Extract the (x, y) coordinate from the center of the cell holding the provided text.  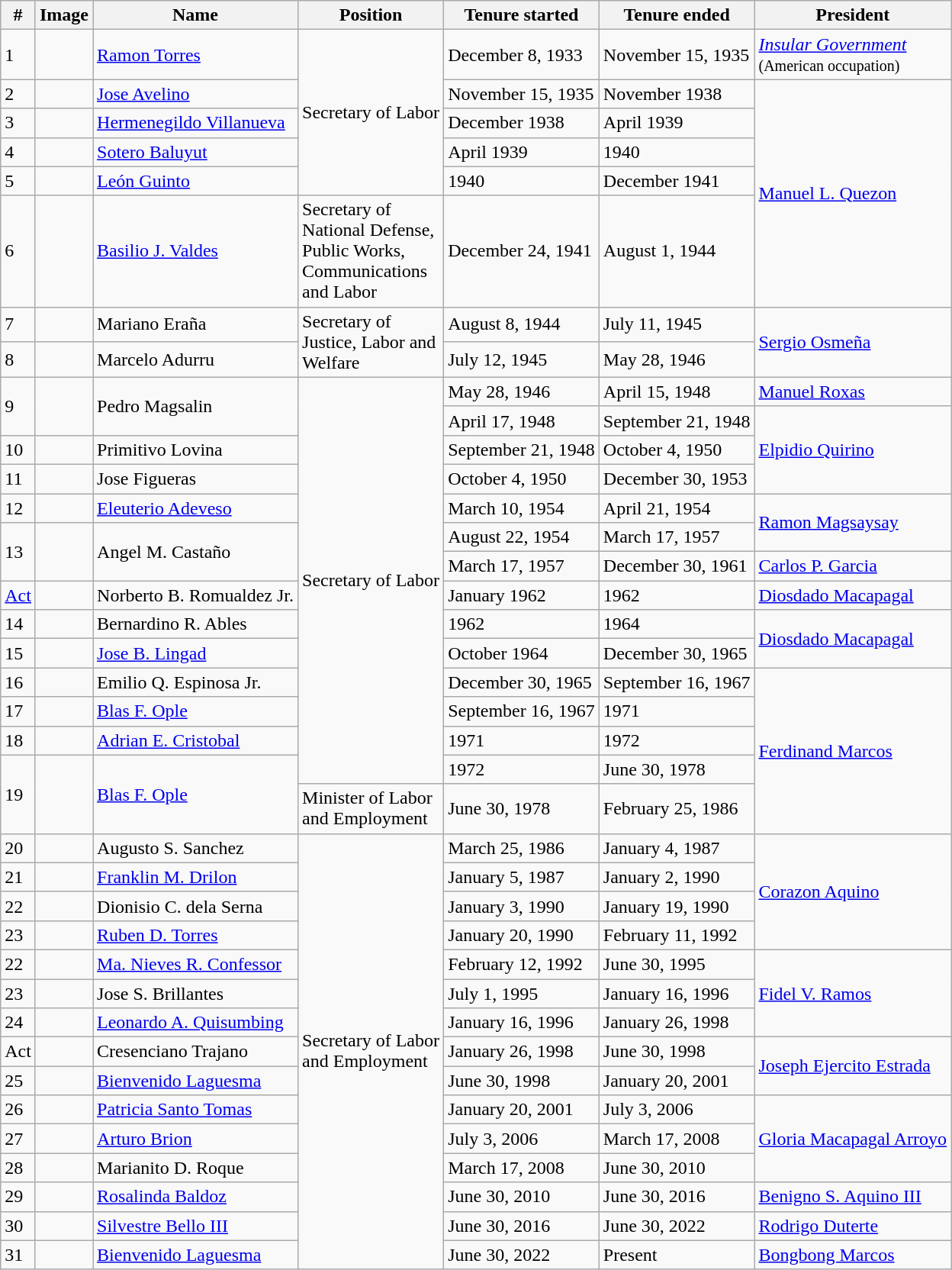
January 20, 1990 (522, 935)
Emilio Q. Espinosa Jr. (195, 682)
July 12, 1945 (522, 359)
Sergio Osmeña (853, 342)
April 17, 1948 (522, 421)
Tenure started (522, 15)
Hermenegildo Villanueva (195, 123)
Carlos P. Garcia (853, 566)
December 30, 1953 (677, 479)
April 15, 1948 (677, 392)
Marcelo Adurru (195, 359)
20 (18, 848)
Cresenciano Trajano (195, 1052)
16 (18, 682)
January 2, 1990 (677, 877)
December 1938 (522, 123)
15 (18, 653)
Bernardino R. Ables (195, 624)
President (853, 15)
1 (18, 55)
Arturo Brion (195, 1139)
October 1964 (522, 653)
Minister of Labor and Employment (371, 809)
Secretary of Justice, Labor and Welfare (371, 342)
31 (18, 1255)
Ma. Nieves R. Confessor (195, 964)
December 1941 (677, 181)
February 25, 1986 (677, 809)
Position (371, 15)
March 25, 1986 (522, 848)
Pedro Magsalin (195, 406)
Rosalinda Baldoz (195, 1197)
August 8, 1944 (522, 324)
November 1938 (677, 94)
July 11, 1945 (677, 324)
Jose Figueras (195, 479)
Adrian E. Cristobal (195, 740)
Eleuterio Adeveso (195, 508)
March 10, 1954 (522, 508)
January 19, 1990 (677, 906)
January 4, 1987 (677, 848)
Joseph Ejercito Estrada (853, 1066)
April 21, 1954 (677, 508)
14 (18, 624)
9 (18, 406)
Image (64, 15)
7 (18, 324)
Present (677, 1255)
Secretary of Labor and Employment (371, 1052)
July 1, 1995 (522, 993)
Secretary of National Defense, Public Works, Communications and Labor (371, 251)
17 (18, 711)
December 24, 1941 (522, 251)
Patricia Santo Tomas (195, 1110)
11 (18, 479)
Fidel V. Ramos (853, 993)
13 (18, 552)
18 (18, 740)
August 22, 1954 (522, 537)
Angel M. Castaño (195, 552)
Insular Government(American occupation) (853, 55)
Leonardo A. Quisumbing (195, 1023)
Ramon Magsaysay (853, 522)
Bongbong Marcos (853, 1255)
February 12, 1992 (522, 964)
19 (18, 794)
28 (18, 1168)
27 (18, 1139)
Gloria Macapagal Arroyo (853, 1139)
Corazon Aquino (853, 891)
21 (18, 877)
10 (18, 450)
Augusto S. Sanchez (195, 848)
3 (18, 123)
Ruben D. Torres (195, 935)
Basilio J. Valdes (195, 251)
26 (18, 1110)
6 (18, 251)
January 3, 1990 (522, 906)
Jose Avelino (195, 94)
December 30, 1961 (677, 566)
Ramon Torres (195, 55)
Marianito D. Roque (195, 1168)
Manuel Roxas (853, 392)
January 5, 1987 (522, 877)
8 (18, 359)
January 1962 (522, 595)
4 (18, 152)
29 (18, 1197)
Sotero Baluyut (195, 152)
5 (18, 181)
Name (195, 15)
Manuel L. Quezon (853, 193)
Norberto B. Romualdez Jr. (195, 595)
Rodrigo Duterte (853, 1226)
25 (18, 1081)
Mariano Eraña (195, 324)
# (18, 15)
Primitivo Lovina (195, 450)
Tenure ended (677, 15)
2 (18, 94)
León Guinto (195, 181)
Franklin M. Drilon (195, 877)
Jose B. Lingad (195, 653)
Dionisio C. dela Serna (195, 906)
30 (18, 1226)
December 8, 1933 (522, 55)
Elpidio Quirino (853, 450)
August 1, 1944 (677, 251)
Jose S. Brillantes (195, 993)
February 11, 1992 (677, 935)
1964 (677, 624)
24 (18, 1023)
Benigno S. Aquino III (853, 1197)
12 (18, 508)
Silvestre Bello III (195, 1226)
Ferdinand Marcos (853, 751)
June 30, 1995 (677, 964)
